Identify which cell holds the provided text, then report its [x, y] central coordinate. 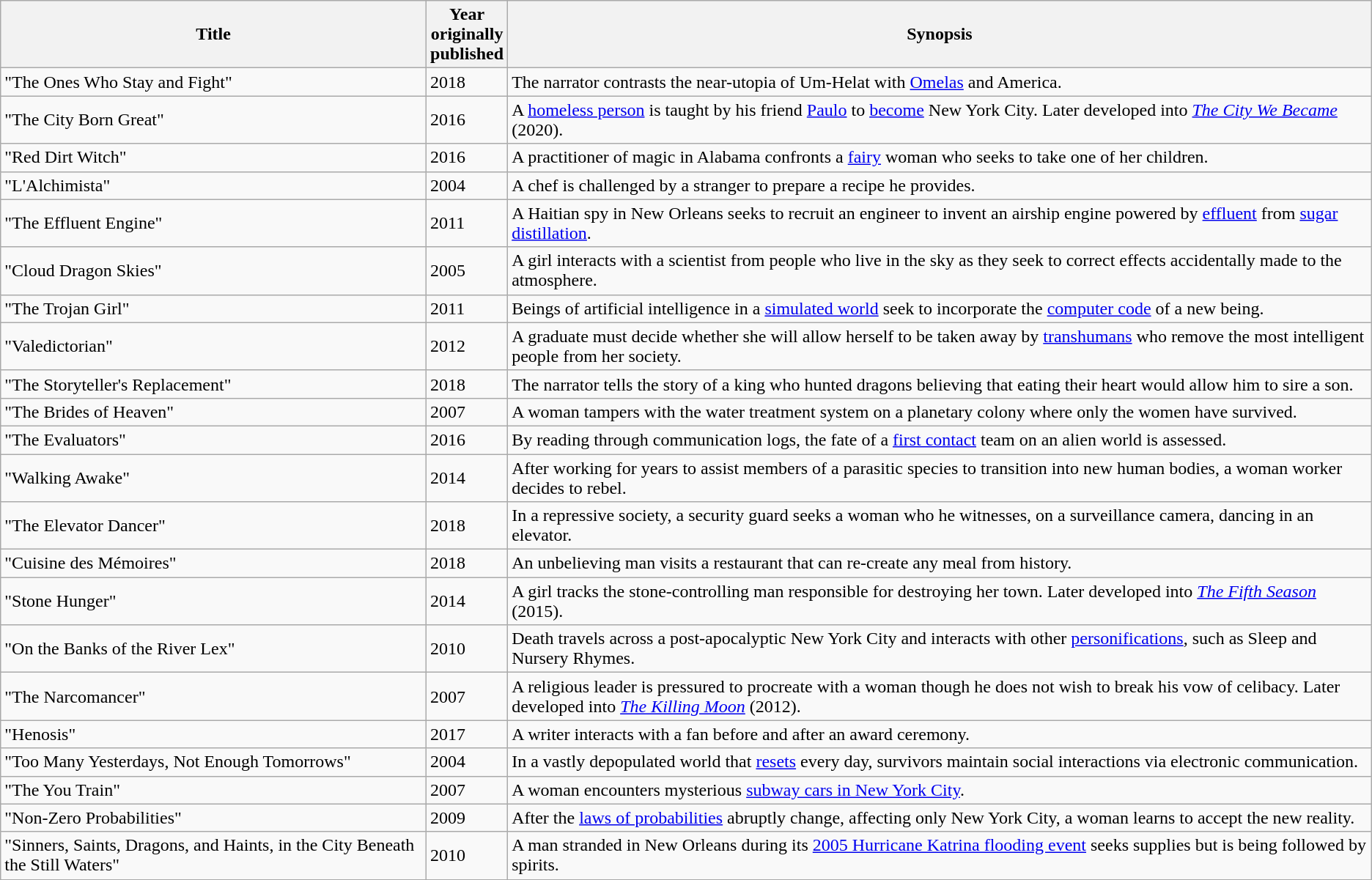
After working for years to assist members of a parasitic species to transition into new human bodies, a woman worker decides to rebel. [940, 478]
A woman tampers with the water treatment system on a planetary colony where only the women have survived. [940, 412]
"Red Dirt Witch" [214, 158]
A graduate must decide whether she will allow herself to be taken away by transhumans who remove the most intelligent people from her society. [940, 346]
An unbelieving man visits a restaurant that can re-create any meal from history. [940, 563]
"Too Many Yesterdays, Not Enough Tomorrows" [214, 762]
"The Ones Who Stay and Fight" [214, 82]
"The Narcomancer" [214, 696]
A practitioner of magic in Alabama confronts a fairy woman who seeks to take one of her children. [940, 158]
A homeless person is taught by his friend Paulo to become New York City. Later developed into The City We Became (2020). [940, 120]
"Sinners, Saints, Dragons, and Haints, in the City Beneath the Still Waters" [214, 856]
A chef is challenged by a stranger to prepare a recipe he provides. [940, 185]
The narrator contrasts the near-utopia of Um-Helat with Omelas and America. [940, 82]
"Cuisine des Mémoires" [214, 563]
A writer interacts with a fan before and after an award ceremony. [940, 734]
Synopsis [940, 34]
By reading through communication logs, the fate of a first contact team on an alien world is assessed. [940, 440]
Beings of artificial intelligence in a simulated world seek to incorporate the computer code of a new being. [940, 308]
A girl tracks the stone-controlling man responsible for destroying her town. Later developed into The Fifth Season (2015). [940, 601]
2017 [468, 734]
2009 [468, 818]
Yearoriginallypublished [468, 34]
A girl interacts with a scientist from people who live in the sky as they seek to correct effects accidentally made to the atmosphere. [940, 271]
After the laws of probabilities abruptly change, affecting only New York City, a woman learns to accept the new reality. [940, 818]
"The Trojan Girl" [214, 308]
A woman encounters mysterious subway cars in New York City. [940, 790]
"L'Alchimista" [214, 185]
"Non-Zero Probabilities" [214, 818]
"The Effluent Engine" [214, 223]
"The Storyteller's Replacement" [214, 384]
"The City Born Great" [214, 120]
2012 [468, 346]
In a repressive society, a security guard seeks a woman who he witnesses, on a surveillance camera, dancing in an elevator. [940, 526]
"Henosis" [214, 734]
Title [214, 34]
"On the Banks of the River Lex" [214, 649]
2005 [468, 271]
"The Elevator Dancer" [214, 526]
"The Brides of Heaven" [214, 412]
"The You Train" [214, 790]
A Haitian spy in New Orleans seeks to recruit an engineer to invent an airship engine powered by effluent from sugar distillation. [940, 223]
"Walking Awake" [214, 478]
"Valedictorian" [214, 346]
In a vastly depopulated world that resets every day, survivors maintain social interactions via electronic communication. [940, 762]
A man stranded in New Orleans during its 2005 Hurricane Katrina flooding event seeks supplies but is being followed by spirits. [940, 856]
"Stone Hunger" [214, 601]
Death travels across a post-apocalyptic New York City and interacts with other personifications, such as Sleep and Nursery Rhymes. [940, 649]
The narrator tells the story of a king who hunted dragons believing that eating their heart would allow him to sire a son. [940, 384]
"The Evaluators" [214, 440]
"Cloud Dragon Skies" [214, 271]
